Pinpoint the cell where the given text exists, returning its (x, y) midpoint coordinate. 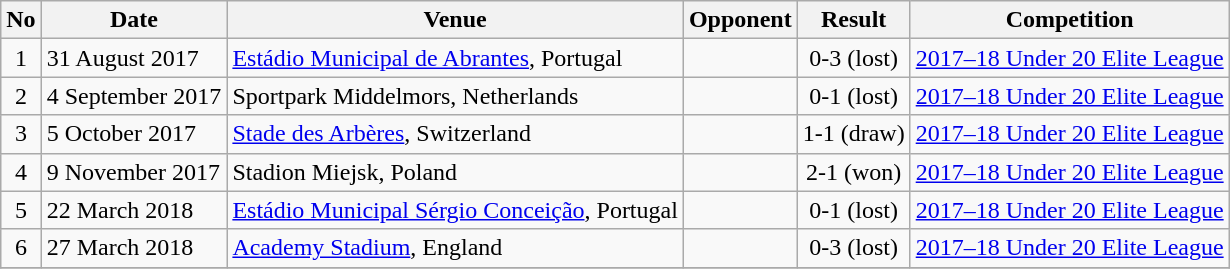
6 (21, 248)
Date (134, 20)
Venue (456, 20)
No (21, 20)
4 September 2017 (134, 96)
22 March 2018 (134, 210)
31 August 2017 (134, 58)
1-1 (draw) (854, 134)
5 (21, 210)
27 March 2018 (134, 248)
Estádio Municipal Sérgio Conceição, Portugal (456, 210)
Sportpark Middelmors, Netherlands (456, 96)
1 (21, 58)
Opponent (740, 20)
2-1 (won) (854, 172)
5 October 2017 (134, 134)
Competition (1070, 20)
Stade des Arbères, Switzerland (456, 134)
2 (21, 96)
3 (21, 134)
Result (854, 20)
Academy Stadium, England (456, 248)
Stadion Miejsk, Poland (456, 172)
4 (21, 172)
9 November 2017 (134, 172)
Estádio Municipal de Abrantes, Portugal (456, 58)
